Extract the (x, y) coordinate from the center of the cell holding the provided text.  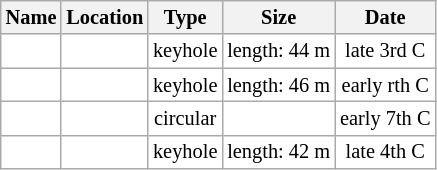
late 4th C (385, 152)
length: 42 m (278, 152)
circular (185, 118)
Location (104, 17)
late 3rd C (385, 51)
early 7th C (385, 118)
length: 46 m (278, 85)
Date (385, 17)
Size (278, 17)
length: 44 m (278, 51)
early rth C (385, 85)
Name (32, 17)
Type (185, 17)
